Capture the cell that displays the provided text and extract its (X, Y) central coordinate. 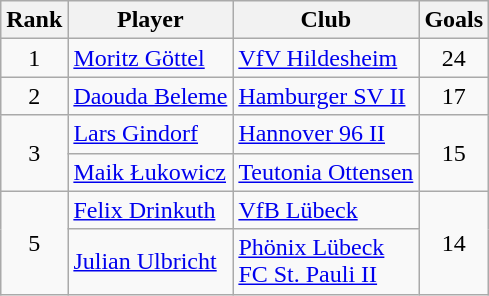
24 (454, 58)
Rank (34, 20)
17 (454, 96)
Hannover 96 II (326, 134)
5 (34, 242)
VfV Hildesheim (326, 58)
3 (34, 153)
Lars Gindorf (150, 134)
Goals (454, 20)
Maik Łukowicz (150, 172)
VfB Lübeck (326, 210)
Moritz Göttel (150, 58)
Phönix LübeckFC St. Pauli II (326, 262)
Julian Ulbricht (150, 262)
2 (34, 96)
Daouda Beleme (150, 96)
Teutonia Ottensen (326, 172)
Felix Drinkuth (150, 210)
Hamburger SV II (326, 96)
Club (326, 20)
14 (454, 242)
1 (34, 58)
Player (150, 20)
15 (454, 153)
